Capture the cell that displays the provided text and extract its [x, y] central coordinate. 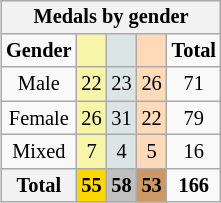
16 [194, 152]
Medals by gender [111, 17]
7 [91, 152]
Gender [38, 51]
23 [122, 84]
Male [38, 84]
5 [152, 152]
31 [122, 118]
79 [194, 118]
166 [194, 185]
Female [38, 118]
Mixed [38, 152]
58 [122, 185]
4 [122, 152]
53 [152, 185]
55 [91, 185]
71 [194, 84]
